From the cell containing the given text, extract its center point as (x, y) coordinate. 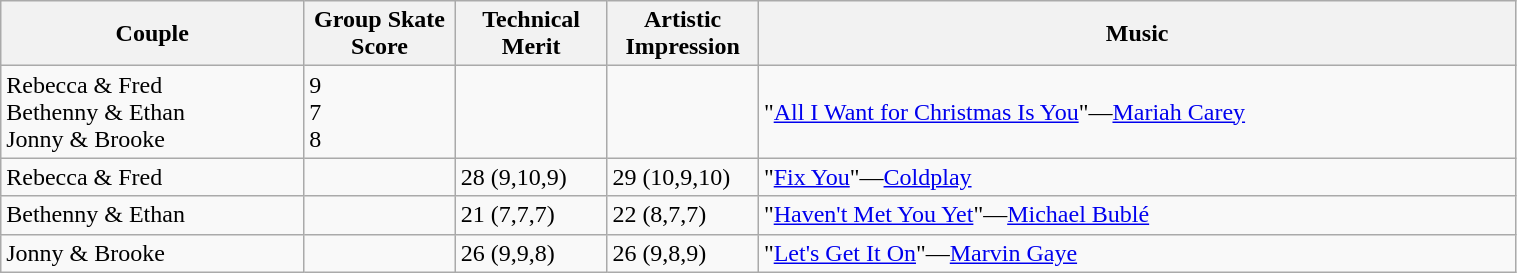
29 (10,9,10) (683, 177)
Artistic Impression (683, 34)
21 (7,7,7) (531, 215)
Couple (152, 34)
26 (9,8,9) (683, 253)
26 (9,9,8) (531, 253)
"All I Want for Christmas Is You"—Mariah Carey (1137, 112)
Rebecca & Fred (152, 177)
Jonny & Brooke (152, 253)
"Let's Get It On"—Marvin Gaye (1137, 253)
Technical Merit (531, 34)
978 (380, 112)
Rebecca & FredBethenny & EthanJonny & Brooke (152, 112)
Group Skate Score (380, 34)
28 (9,10,9) (531, 177)
Bethenny & Ethan (152, 215)
22 (8,7,7) (683, 215)
Music (1137, 34)
"Fix You"—Coldplay (1137, 177)
"Haven't Met You Yet"—Michael Bublé (1137, 215)
